Output the (x, y) coordinate of the center of the cell containing the given text.  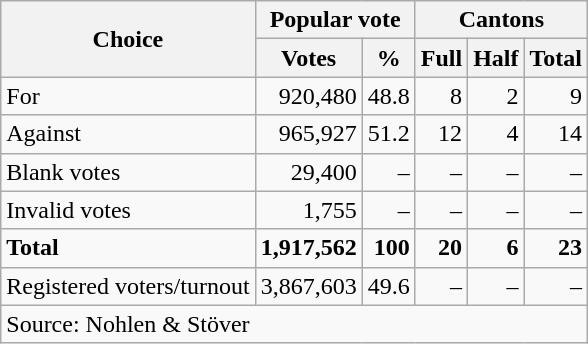
Blank votes (128, 172)
% (388, 58)
Votes (308, 58)
Half (496, 58)
6 (496, 248)
2 (496, 96)
3,867,603 (308, 286)
965,927 (308, 134)
49.6 (388, 286)
29,400 (308, 172)
9 (556, 96)
Registered voters/turnout (128, 286)
1,755 (308, 210)
14 (556, 134)
Popular vote (335, 20)
1,917,562 (308, 248)
8 (441, 96)
Cantons (501, 20)
Source: Nohlen & Stöver (294, 324)
12 (441, 134)
Against (128, 134)
100 (388, 248)
51.2 (388, 134)
4 (496, 134)
Invalid votes (128, 210)
Choice (128, 39)
For (128, 96)
Full (441, 58)
20 (441, 248)
920,480 (308, 96)
23 (556, 248)
48.8 (388, 96)
